Return the [X, Y] coordinate for the center point of the cell that contains the specified text.  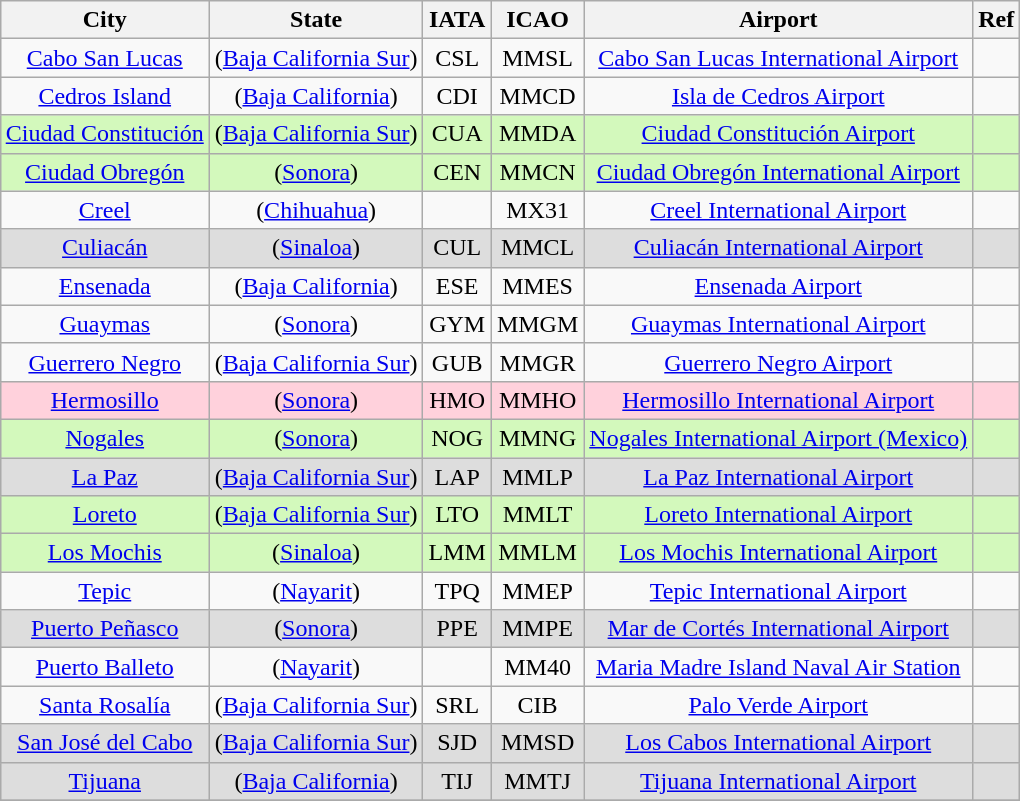
Hermosillo International Airport [778, 400]
Ciudad Obregón [104, 172]
MMNG [537, 438]
MMPE [537, 629]
Culiacán International Airport [778, 248]
ICAO [537, 20]
MMHO [537, 400]
MMTJ [537, 781]
Ensenada Airport [778, 286]
PPE [457, 629]
CUL [457, 248]
Guaymas International Airport [778, 324]
MMCD [537, 96]
IATA [457, 20]
MMLT [537, 515]
CIB [537, 705]
Creel [104, 210]
Loreto [104, 515]
MMGR [537, 362]
CDI [457, 96]
Maria Madre Island Naval Air Station [778, 667]
MMLP [537, 477]
Culiacán [104, 248]
CUA [457, 134]
Cabo San Lucas [104, 58]
LTO [457, 515]
Los Mochis International Airport [778, 553]
TIJ [457, 781]
San José del Cabo [104, 743]
MMES [537, 286]
La Paz [104, 477]
LAP [457, 477]
HMO [457, 400]
Mar de Cortés International Airport [778, 629]
(Chihuahua) [316, 210]
State [316, 20]
Guerrero Negro Airport [778, 362]
Hermosillo [104, 400]
Tepic International Airport [778, 591]
MMSD [537, 743]
Puerto Balleto [104, 667]
CSL [457, 58]
MMGM [537, 324]
Ref [996, 20]
ESE [457, 286]
NOG [457, 438]
Cabo San Lucas International Airport [778, 58]
Creel International Airport [778, 210]
TPQ [457, 591]
MMDA [537, 134]
Tijuana [104, 781]
La Paz International Airport [778, 477]
Isla de Cedros Airport [778, 96]
CEN [457, 172]
Los Mochis [104, 553]
MMSL [537, 58]
Ensenada [104, 286]
Santa Rosalía [104, 705]
Guerrero Negro [104, 362]
SJD [457, 743]
MMCN [537, 172]
Tepic [104, 591]
Nogales [104, 438]
MX31 [537, 210]
MMEP [537, 591]
Los Cabos International Airport [778, 743]
Airport [778, 20]
SRL [457, 705]
Tijuana International Airport [778, 781]
City [104, 20]
GYM [457, 324]
Palo Verde Airport [778, 705]
Ciudad Constitución [104, 134]
GUB [457, 362]
Puerto Peñasco [104, 629]
Cedros Island [104, 96]
Loreto International Airport [778, 515]
LMM [457, 553]
Nogales International Airport (Mexico) [778, 438]
Ciudad Obregón International Airport [778, 172]
MMLM [537, 553]
Ciudad Constitución Airport [778, 134]
Guaymas [104, 324]
MMCL [537, 248]
MM40 [537, 667]
